Return the (x, y) coordinate for the center point of the cell that contains the specified text.  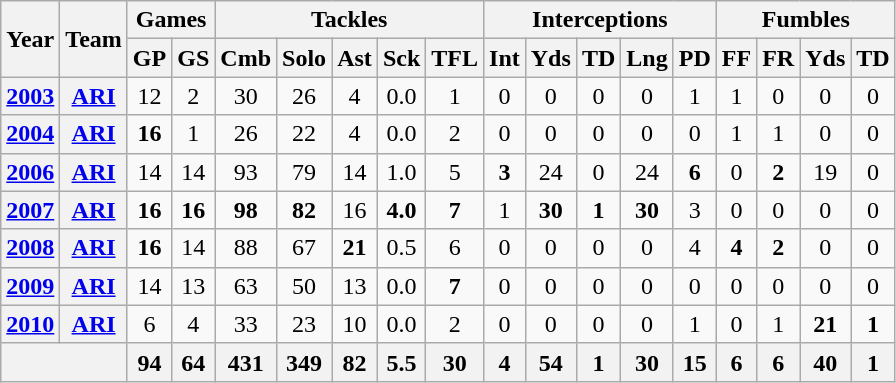
67 (304, 248)
Tackles (350, 20)
12 (149, 96)
2006 (30, 172)
Interceptions (600, 20)
40 (826, 362)
2003 (30, 96)
2008 (30, 248)
4.0 (401, 210)
Sck (401, 58)
Year (30, 39)
22 (304, 134)
23 (304, 324)
FR (778, 58)
FF (736, 58)
54 (550, 362)
15 (694, 362)
431 (246, 362)
Int (505, 58)
2009 (30, 286)
Solo (304, 58)
Team (94, 39)
2010 (30, 324)
2007 (30, 210)
50 (304, 286)
TFL (455, 58)
Ast (355, 58)
10 (355, 324)
64 (194, 362)
Fumbles (806, 20)
98 (246, 210)
5.5 (401, 362)
349 (304, 362)
0.5 (401, 248)
94 (149, 362)
79 (304, 172)
Cmb (246, 58)
2004 (30, 134)
1.0 (401, 172)
Games (170, 20)
63 (246, 286)
88 (246, 248)
PD (694, 58)
19 (826, 172)
GS (194, 58)
93 (246, 172)
5 (455, 172)
33 (246, 324)
GP (149, 58)
Lng (647, 58)
